Locate the cell with the specified text and output its [x, y] center coordinate. 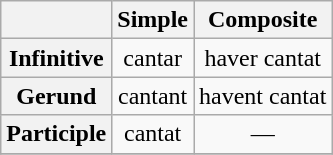
— [263, 134]
cantant [153, 96]
Simple [153, 20]
Participle [56, 134]
cantar [153, 58]
havent cantat [263, 96]
cantat [153, 134]
Infinitive [56, 58]
haver cantat [263, 58]
Composite [263, 20]
Gerund [56, 96]
